Identify which cell holds the provided text, then report its [x, y] central coordinate. 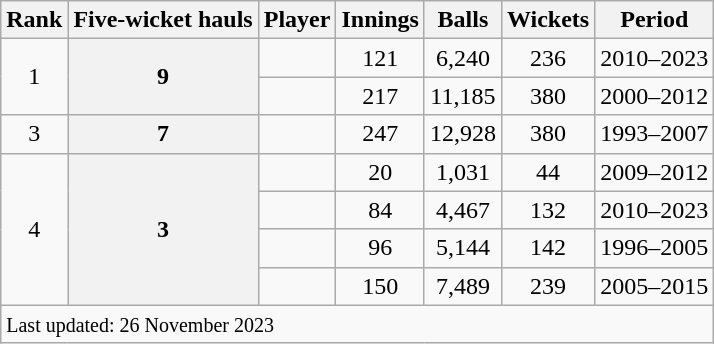
Rank [34, 20]
2009–2012 [654, 172]
1993–2007 [654, 134]
2005–2015 [654, 286]
44 [548, 172]
Balls [462, 20]
1996–2005 [654, 248]
Five-wicket hauls [163, 20]
12,928 [462, 134]
247 [380, 134]
5,144 [462, 248]
4 [34, 229]
11,185 [462, 96]
Last updated: 26 November 2023 [358, 324]
9 [163, 77]
4,467 [462, 210]
6,240 [462, 58]
1 [34, 77]
217 [380, 96]
7 [163, 134]
96 [380, 248]
7,489 [462, 286]
84 [380, 210]
Period [654, 20]
1,031 [462, 172]
Wickets [548, 20]
239 [548, 286]
132 [548, 210]
20 [380, 172]
Innings [380, 20]
Player [297, 20]
142 [548, 248]
236 [548, 58]
2000–2012 [654, 96]
150 [380, 286]
121 [380, 58]
